Detect which cell encompasses the target text, then output its [x, y] center coordinate. 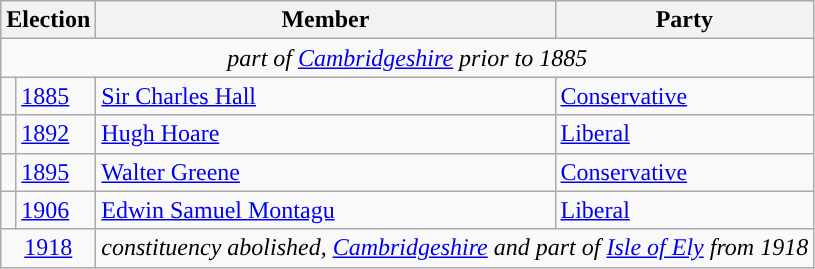
Party [684, 20]
constituency abolished, Cambridgeshire and part of Isle of Ely from 1918 [455, 248]
Member [326, 20]
1918 [48, 248]
Hugh Hoare [326, 134]
1895 [56, 172]
Edwin Samuel Montagu [326, 210]
Walter Greene [326, 172]
1906 [56, 210]
1885 [56, 96]
Sir Charles Hall [326, 96]
part of Cambridgeshire prior to 1885 [408, 58]
Election [48, 20]
1892 [56, 134]
